Return [X, Y] of the center of cell containing provided text 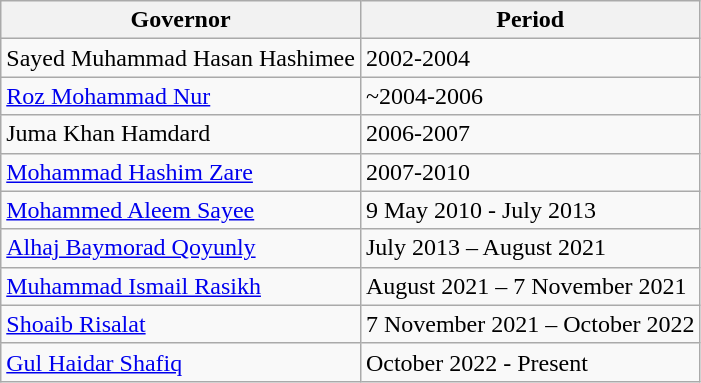
Mohammed Aleem Sayee [181, 210]
Alhaj Baymorad Qoyunly [181, 248]
August 2021 – 7 November 2021 [530, 286]
July 2013 – August 2021 [530, 248]
9 May 2010 - July 2013 [530, 210]
Gul Haidar Shafiq [181, 362]
7 November 2021 – October 2022 [530, 324]
~2004-2006 [530, 96]
Governor [181, 20]
2006-2007 [530, 134]
Mohammad Hashim Zare [181, 172]
Juma Khan Hamdard [181, 134]
Sayed Muhammad Hasan Hashimee [181, 58]
Roz Mohammad Nur [181, 96]
Period [530, 20]
October 2022 - Present [530, 362]
Shoaib Risalat [181, 324]
Muhammad Ismail Rasikh [181, 286]
2002-2004 [530, 58]
2007-2010 [530, 172]
